Locate the cell with the specified text and output its [X, Y] center coordinate. 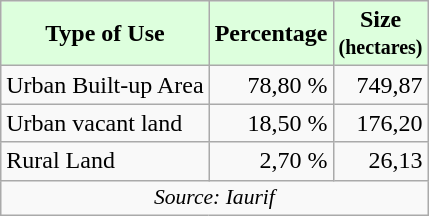
78,80 % [271, 85]
Urban vacant land [105, 123]
Size (hectares) [380, 34]
Source: Iaurif [214, 198]
26,13 [380, 161]
Type of Use [105, 34]
Urban Built-up Area [105, 85]
2,70 % [271, 161]
749,87 [380, 85]
Rural Land [105, 161]
176,20 [380, 123]
18,50 % [271, 123]
Percentage [271, 34]
